Detect which cell encompasses the target text, then output its [X, Y] center coordinate. 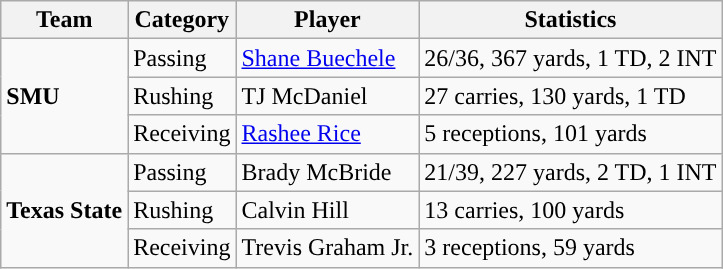
26/36, 367 yards, 1 TD, 2 INT [570, 58]
SMU [64, 96]
13 carries, 100 yards [570, 210]
Player [328, 20]
Statistics [570, 20]
Category [182, 20]
Brady McBride [328, 172]
Rashee Rice [328, 134]
Texas State [64, 210]
Shane Buechele [328, 58]
27 carries, 130 yards, 1 TD [570, 96]
3 receptions, 59 yards [570, 248]
Team [64, 20]
TJ McDaniel [328, 96]
Calvin Hill [328, 210]
5 receptions, 101 yards [570, 134]
21/39, 227 yards, 2 TD, 1 INT [570, 172]
Trevis Graham Jr. [328, 248]
